For the text-containing cell, return its midpoint in (x, y) coordinate format. 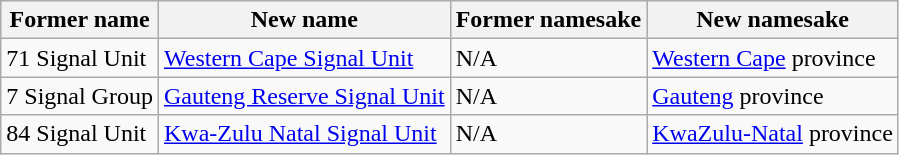
Gauteng province (773, 96)
Gauteng Reserve Signal Unit (304, 96)
Former name (80, 20)
Western Cape Signal Unit (304, 58)
New namesake (773, 20)
New name (304, 20)
KwaZulu-Natal province (773, 134)
84 Signal Unit (80, 134)
71 Signal Unit (80, 58)
Kwa-Zulu Natal Signal Unit (304, 134)
Western Cape province (773, 58)
7 Signal Group (80, 96)
Former namesake (548, 20)
